Return the [x, y] coordinate for the center point of the cell that contains the specified text.  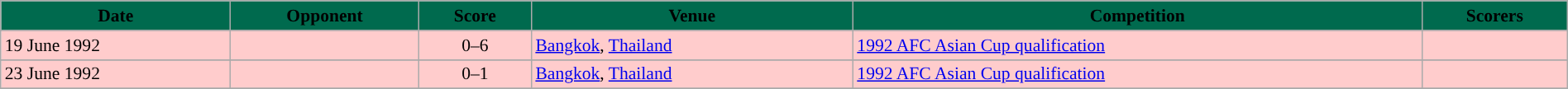
0–6 [475, 45]
23 June 1992 [116, 74]
0–1 [475, 74]
Venue [691, 16]
Date [116, 16]
Competition [1137, 16]
Opponent [325, 16]
19 June 1992 [116, 45]
Score [475, 16]
Scorers [1494, 16]
